Return (X, Y) of the center of cell containing provided text 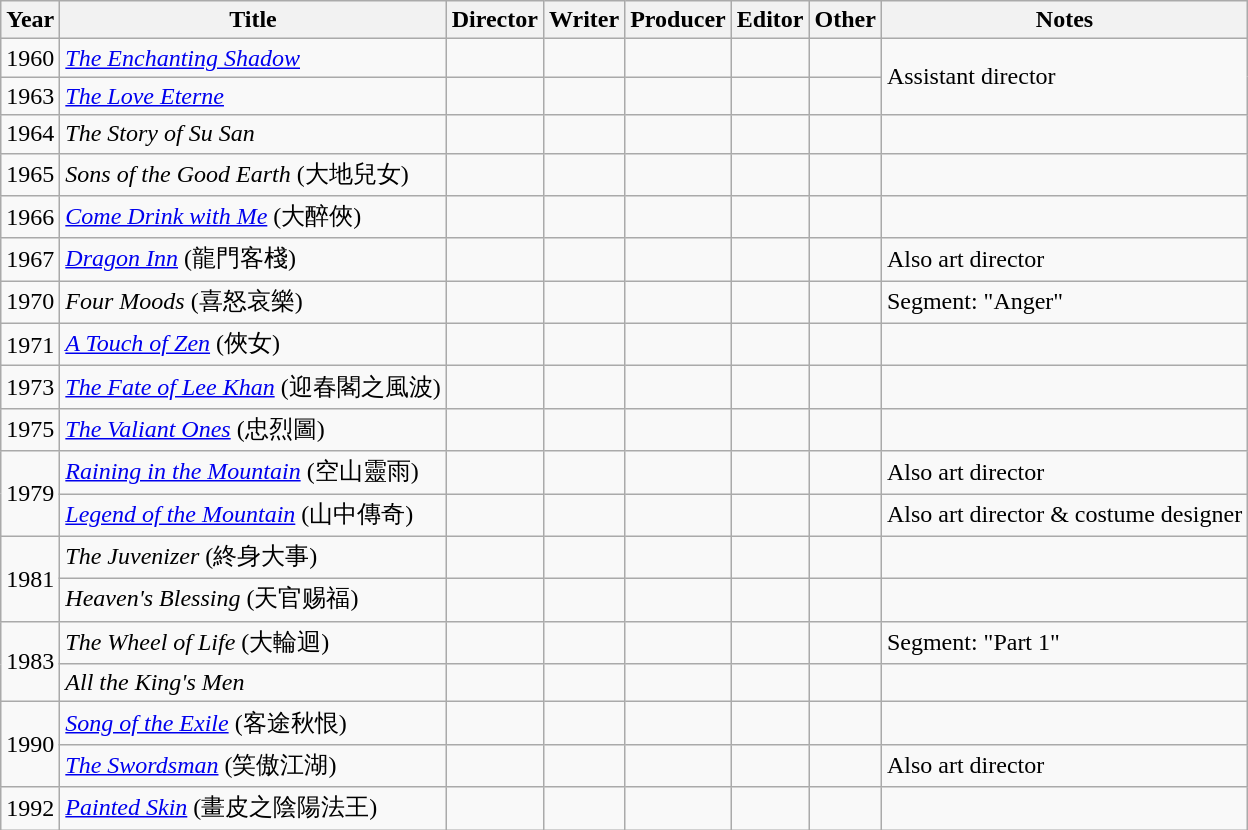
Segment: "Part 1" (1064, 642)
1990 (30, 744)
1979 (30, 494)
Heaven's Blessing (天官赐福) (253, 600)
1973 (30, 388)
1965 (30, 174)
1967 (30, 260)
The Juvenizer (終身大事) (253, 558)
Writer (584, 20)
Also art director & costume designer (1064, 516)
Editor (770, 20)
The Enchanting Shadow (253, 58)
1983 (30, 662)
1981 (30, 578)
All the King's Men (253, 683)
1971 (30, 344)
Dragon Inn (龍門客棧) (253, 260)
Segment: "Anger" (1064, 302)
The Fate of Lee Khan (迎春閣之風波) (253, 388)
1992 (30, 808)
1963 (30, 96)
Year (30, 20)
Title (253, 20)
The Love Eterne (253, 96)
1960 (30, 58)
A Touch of Zen (俠女) (253, 344)
The Swordsman (笑傲江湖) (253, 766)
Director (494, 20)
Assistant director (1064, 77)
The Story of Su San (253, 134)
Other (845, 20)
Come Drink with Me (大醉俠) (253, 218)
Producer (678, 20)
Raining in the Mountain (空山靈雨) (253, 472)
Legend of the Mountain (山中傳奇) (253, 516)
Song of the Exile (客途秋恨) (253, 724)
Notes (1064, 20)
The Wheel of Life (大輪迴) (253, 642)
1964 (30, 134)
The Valiant Ones (忠烈圖) (253, 430)
Sons of the Good Earth (大地兒女) (253, 174)
Painted Skin (畫皮之陰陽法王) (253, 808)
1966 (30, 218)
Four Moods (喜怒哀樂) (253, 302)
1975 (30, 430)
1970 (30, 302)
